Scan for the cell matching the given text and deliver its [x, y] coordinate at center. 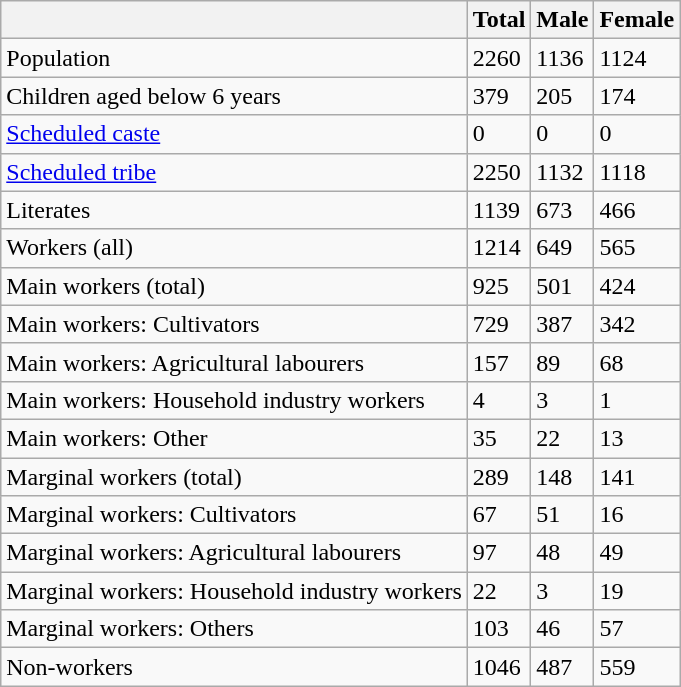
1124 [637, 58]
379 [499, 96]
2250 [499, 172]
35 [499, 438]
57 [637, 629]
51 [562, 515]
Marginal workers: Others [234, 629]
19 [637, 591]
141 [637, 477]
Workers (all) [234, 248]
Children aged below 6 years [234, 96]
466 [637, 210]
Non-workers [234, 667]
Main workers: Household industry workers [234, 400]
205 [562, 96]
103 [499, 629]
1136 [562, 58]
1139 [499, 210]
1118 [637, 172]
925 [499, 286]
4 [499, 400]
Marginal workers: Household industry workers [234, 591]
Marginal workers: Agricultural labourers [234, 553]
649 [562, 248]
174 [637, 96]
1 [637, 400]
Female [637, 20]
Main workers: Other [234, 438]
673 [562, 210]
487 [562, 667]
Scheduled caste [234, 134]
46 [562, 629]
13 [637, 438]
Total [499, 20]
1132 [562, 172]
48 [562, 553]
424 [637, 286]
Marginal workers (total) [234, 477]
Marginal workers: Cultivators [234, 515]
Main workers (total) [234, 286]
89 [562, 362]
2260 [499, 58]
565 [637, 248]
157 [499, 362]
68 [637, 362]
148 [562, 477]
Male [562, 20]
Population [234, 58]
501 [562, 286]
Literates [234, 210]
559 [637, 667]
16 [637, 515]
49 [637, 553]
97 [499, 553]
1046 [499, 667]
Main workers: Agricultural labourers [234, 362]
67 [499, 515]
387 [562, 324]
1214 [499, 248]
729 [499, 324]
Scheduled tribe [234, 172]
289 [499, 477]
342 [637, 324]
Main workers: Cultivators [234, 324]
